Provide the (X, Y) coordinate of the cell's center where the given text is located.  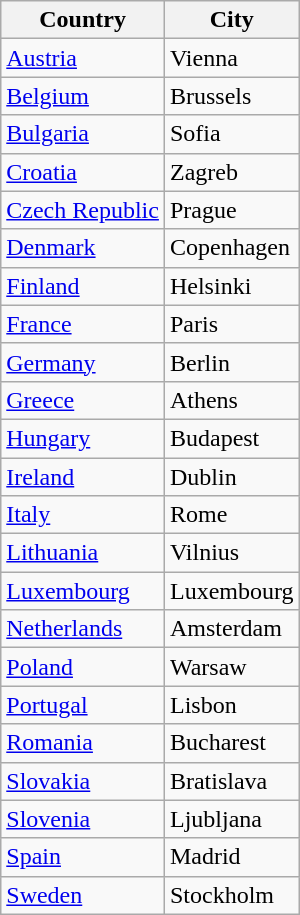
Lisbon (232, 705)
Portugal (83, 705)
Bucharest (232, 743)
Helsinki (232, 286)
Paris (232, 324)
Austria (83, 58)
Amsterdam (232, 629)
Spain (83, 857)
City (232, 20)
Ireland (83, 477)
Country (83, 20)
Czech Republic (83, 210)
France (83, 324)
Germany (83, 362)
Vienna (232, 58)
Rome (232, 515)
Brussels (232, 96)
Prague (232, 210)
Slovenia (83, 819)
Sweden (83, 895)
Copenhagen (232, 248)
Poland (83, 667)
Warsaw (232, 667)
Finland (83, 286)
Athens (232, 400)
Ljubljana (232, 819)
Greece (83, 400)
Berlin (232, 362)
Bulgaria (83, 134)
Italy (83, 515)
Belgium (83, 96)
Stockholm (232, 895)
Slovakia (83, 781)
Budapest (232, 438)
Sofia (232, 134)
Vilnius (232, 553)
Lithuania (83, 553)
Dublin (232, 477)
Croatia (83, 172)
Netherlands (83, 629)
Romania (83, 743)
Bratislava (232, 781)
Madrid (232, 857)
Zagreb (232, 172)
Hungary (83, 438)
Denmark (83, 248)
